Detect which cell encompasses the target text, then output its (x, y) center coordinate. 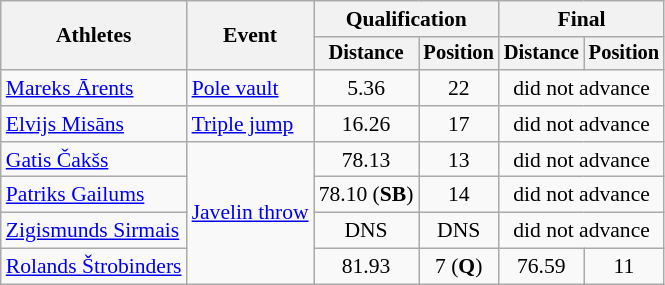
Mareks Ārents (94, 88)
Final (582, 19)
Qualification (406, 19)
Javelin throw (250, 213)
14 (458, 195)
11 (624, 267)
17 (458, 124)
Athletes (94, 36)
Elvijs Misāns (94, 124)
5.36 (366, 88)
Rolands Štrobinders (94, 267)
22 (458, 88)
Zigismunds Sirmais (94, 231)
13 (458, 160)
81.93 (366, 267)
Patriks Gailums (94, 195)
76.59 (542, 267)
Pole vault (250, 88)
Event (250, 36)
78.13 (366, 160)
Triple jump (250, 124)
Gatis Čakšs (94, 160)
7 (Q) (458, 267)
16.26 (366, 124)
78.10 (SB) (366, 195)
